Search for the cell housing the specified text and yield its (x, y) center coordinate. 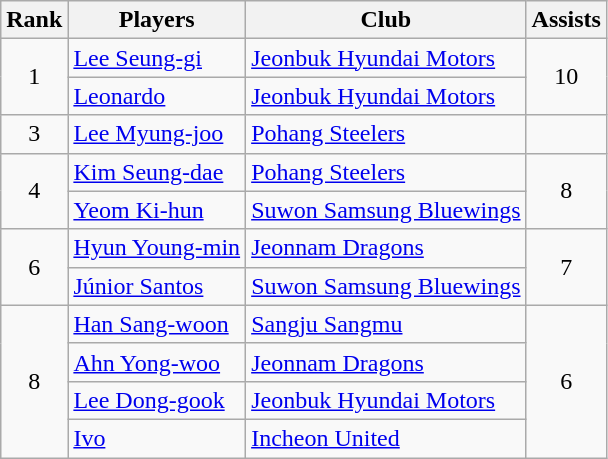
3 (34, 134)
Ivo (157, 438)
Club (386, 20)
Han Sang-woon (157, 324)
Players (157, 20)
Incheon United (386, 438)
Assists (566, 20)
Júnior Santos (157, 286)
Kim Seung-dae (157, 172)
Lee Dong-gook (157, 400)
Sangju Sangmu (386, 324)
Lee Seung-gi (157, 58)
10 (566, 77)
Hyun Young-min (157, 248)
Leonardo (157, 96)
7 (566, 267)
4 (34, 191)
Ahn Yong-woo (157, 362)
Yeom Ki-hun (157, 210)
Rank (34, 20)
Lee Myung-joo (157, 134)
1 (34, 77)
